Search for the cell housing the specified text and yield its [x, y] center coordinate. 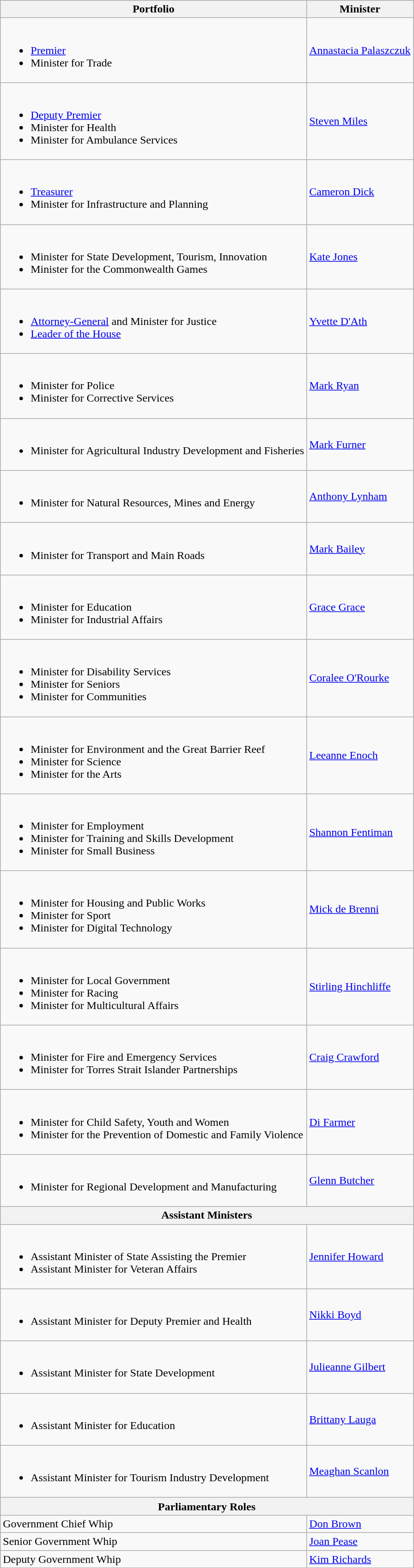
Jennifer Howard [360, 1256]
Minister for Agricultural Industry Development and Fisheries [153, 444]
Shannon Fentiman [360, 833]
Minister [360, 9]
Deputy PremierMinister for HealthMinister for Ambulance Services [153, 121]
Assistant Minister for Tourism Industry Development [153, 1472]
Di Farmer [360, 1122]
Craig Crawford [360, 1057]
Coralee O'Rourke [360, 678]
Nikki Boyd [360, 1315]
Brittany Lauga [360, 1419]
Assistant Minister of State Assisting the PremierAssistant Minister for Veteran Affairs [153, 1256]
Meaghan Scanlon [360, 1472]
Assistant Minister for Education [153, 1419]
Grace Grace [360, 607]
Minister for Environment and the Great Barrier ReefMinister for ScienceMinister for the Arts [153, 755]
Minister for Housing and Public WorksMinister for SportMinister for Digital Technology [153, 909]
Julieanne Gilbert [360, 1367]
Cameron Dick [360, 192]
Mark Furner [360, 444]
Leeanne Enoch [360, 755]
PremierMinister for Trade [153, 50]
Mark Ryan [360, 386]
Anthony Lynham [360, 497]
Minister for EmploymentMinister for Training and Skills DevelopmentMinister for Small Business [153, 833]
Joan Pease [360, 1541]
Minister for State Development, Tourism, InnovationMinister for the Commonwealth Games [153, 257]
Kate Jones [360, 257]
Minister for Disability ServicesMinister for SeniorsMinister for Communities [153, 678]
Deputy Government Whip [153, 1559]
Minister for PoliceMinister for Corrective Services [153, 386]
Parliamentary Roles [207, 1506]
Assistant Minister for State Development [153, 1367]
Minister for Local GovernmentMinister for RacingMinister for Multicultural Affairs [153, 987]
Assistant Ministers [207, 1215]
Glenn Butcher [360, 1181]
Minister for Fire and Emergency ServicesMinister for Torres Strait Islander Partnerships [153, 1057]
Senior Government Whip [153, 1541]
Minister for EducationMinister for Industrial Affairs [153, 607]
Portfolio [153, 9]
Minister for Child Safety, Youth and WomenMinister for the Prevention of Domestic and Family Violence [153, 1122]
Yvette D'Ath [360, 321]
Mark Bailey [360, 548]
Mick de Brenni [360, 909]
Don Brown [360, 1524]
Annastacia Palaszczuk [360, 50]
Assistant Minister for Deputy Premier and Health [153, 1315]
Steven Miles [360, 121]
Stirling Hinchliffe [360, 987]
Minister for Regional Development and Manufacturing [153, 1181]
Government Chief Whip [153, 1524]
Minister for Transport and Main Roads [153, 548]
TreasurerMinister for Infrastructure and Planning [153, 192]
Kim Richards [360, 1559]
Minister for Natural Resources, Mines and Energy [153, 497]
Attorney-General and Minister for JusticeLeader of the House [153, 321]
